Identify which cell holds the provided text, then report its [X, Y] central coordinate. 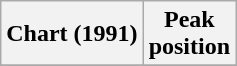
Peakposition [189, 34]
Chart (1991) [72, 34]
